Identify which cell holds the provided text, then report its (X, Y) central coordinate. 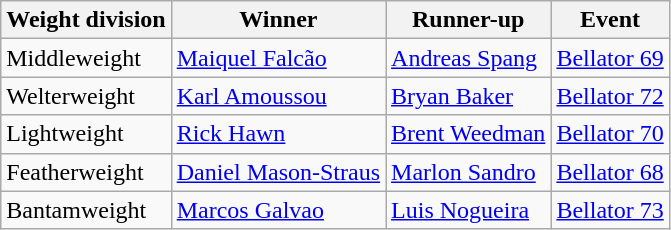
Bellator 73 (610, 210)
Bellator 69 (610, 58)
Maiquel Falcão (278, 58)
Daniel Mason-Straus (278, 172)
Bryan Baker (468, 96)
Middleweight (86, 58)
Marcos Galvao (278, 210)
Event (610, 20)
Bellator 70 (610, 134)
Rick Hawn (278, 134)
Bantamweight (86, 210)
Marlon Sandro (468, 172)
Lightweight (86, 134)
Welterweight (86, 96)
Runner-up (468, 20)
Weight division (86, 20)
Brent Weedman (468, 134)
Andreas Spang (468, 58)
Featherweight (86, 172)
Karl Amoussou (278, 96)
Bellator 68 (610, 172)
Bellator 72 (610, 96)
Winner (278, 20)
Luis Nogueira (468, 210)
